Provide the [X, Y] coordinate of the cell's center where the given text is located.  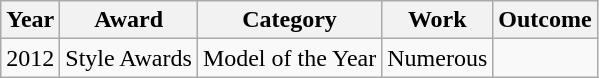
Year [30, 20]
Category [289, 20]
Work [438, 20]
Style Awards [129, 58]
Model of the Year [289, 58]
Award [129, 20]
Outcome [545, 20]
Numerous [438, 58]
2012 [30, 58]
